Locate the cell with the specified text and output its (X, Y) center coordinate. 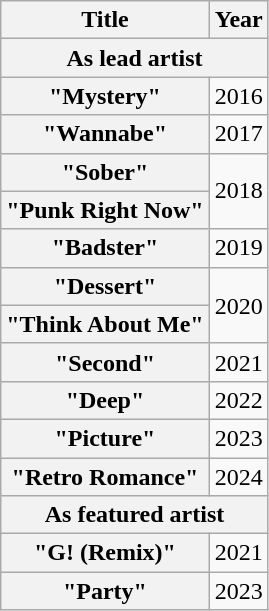
As featured artist (134, 515)
2022 (238, 400)
"Deep" (105, 400)
"Badster" (105, 248)
"Mystery" (105, 96)
"Party" (105, 591)
"Wannabe" (105, 134)
"Dessert" (105, 286)
"Punk Right Now" (105, 210)
"Think About Me" (105, 324)
2024 (238, 477)
2017 (238, 134)
"Retro Romance" (105, 477)
2019 (238, 248)
Year (238, 20)
"Second" (105, 362)
"G! (Remix)" (105, 553)
Title (105, 20)
2016 (238, 96)
2020 (238, 305)
As lead artist (134, 58)
2018 (238, 191)
"Picture" (105, 438)
"Sober" (105, 172)
